Provide the (x, y) coordinate of the cell's center where the given text is located.  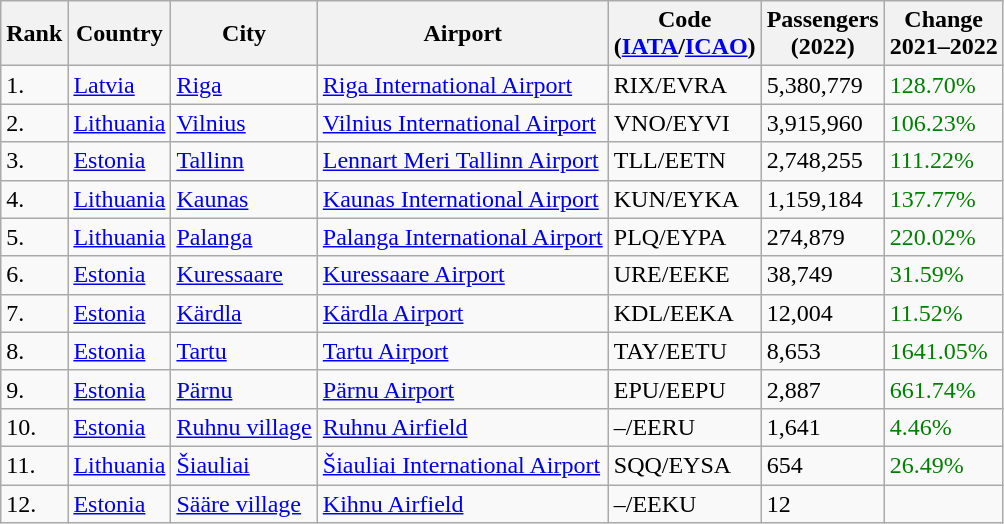
7. (34, 313)
EPU/EEPU (684, 389)
654 (822, 465)
26.49% (944, 465)
Passengers(2022) (822, 34)
Šiauliai (244, 465)
Kaunas International Airport (462, 199)
Ruhnu village (244, 427)
PLQ/EYPA (684, 237)
KDL/EEKA (684, 313)
URE/EEKE (684, 275)
Kihnu Airfield (462, 503)
Change2021–2022 (944, 34)
Vilnius International Airport (462, 123)
KUN/EYKA (684, 199)
VNO/EYVI (684, 123)
128.70% (944, 85)
TLL/EETN (684, 161)
Latvia (120, 85)
2,748,255 (822, 161)
11. (34, 465)
1,159,184 (822, 199)
12 (822, 503)
2. (34, 123)
RIX/EVRA (684, 85)
Vilnius (244, 123)
Palanga (244, 237)
10. (34, 427)
Airport (462, 34)
Tartu (244, 351)
106.23% (944, 123)
Kaunas (244, 199)
–/EERU (684, 427)
Kärdla (244, 313)
1641.05% (944, 351)
Pärnu (244, 389)
Riga (244, 85)
111.22% (944, 161)
Šiauliai International Airport (462, 465)
137.77% (944, 199)
Kuressaare (244, 275)
–/EEKU (684, 503)
3. (34, 161)
5,380,779 (822, 85)
5. (34, 237)
2,887 (822, 389)
Palanga International Airport (462, 237)
City (244, 34)
Tallinn (244, 161)
9. (34, 389)
11.52% (944, 313)
8. (34, 351)
12. (34, 503)
Pärnu Airport (462, 389)
661.74% (944, 389)
8,653 (822, 351)
38,749 (822, 275)
4. (34, 199)
SQQ/EYSA (684, 465)
Tartu Airport (462, 351)
Kuressaare Airport (462, 275)
274,879 (822, 237)
Code(IATA/ICAO) (684, 34)
Lennart Meri Tallinn Airport (462, 161)
Rank (34, 34)
Ruhnu Airfield (462, 427)
1,641 (822, 427)
31.59% (944, 275)
220.02% (944, 237)
Riga International Airport (462, 85)
6. (34, 275)
Kärdla Airport (462, 313)
4.46% (944, 427)
Sääre village (244, 503)
3,915,960 (822, 123)
TAY/EETU (684, 351)
12,004 (822, 313)
1. (34, 85)
Country (120, 34)
